Find where the given text appears and provide that cell's center as [x, y] coordinate. 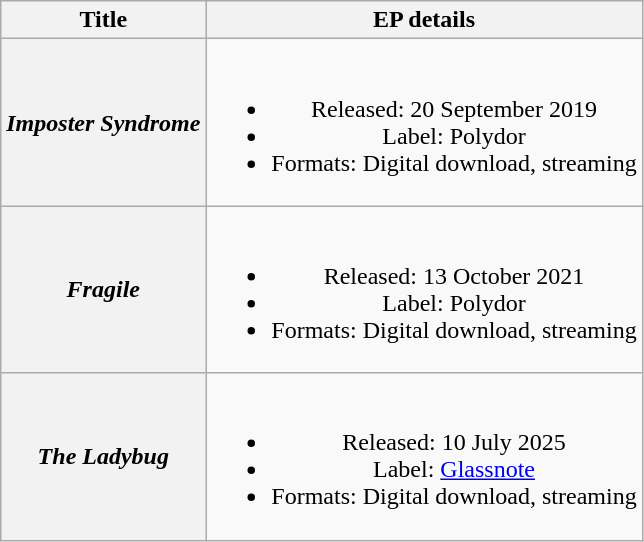
Released: 10 July 2025Label: GlassnoteFormats: Digital download, streaming [424, 456]
Imposter Syndrome [104, 122]
Released: 13 October 2021Label: PolydorFormats: Digital download, streaming [424, 290]
Title [104, 20]
The Ladybug [104, 456]
EP details [424, 20]
Released: 20 September 2019Label: PolydorFormats: Digital download, streaming [424, 122]
Fragile [104, 290]
